Return (X, Y) of the center of cell containing provided text 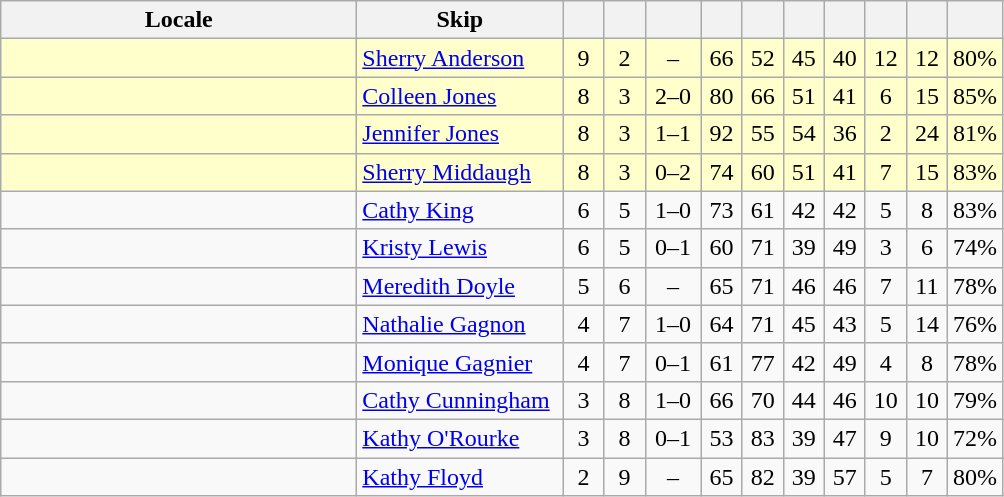
Kristy Lewis (460, 248)
14 (926, 324)
74% (974, 248)
57 (844, 477)
76% (974, 324)
70 (762, 400)
74 (722, 172)
79% (974, 400)
81% (974, 134)
0–2 (673, 172)
47 (844, 438)
Sherry Middaugh (460, 172)
82 (762, 477)
Meredith Doyle (460, 286)
92 (722, 134)
54 (804, 134)
2–0 (673, 96)
11 (926, 286)
44 (804, 400)
1–1 (673, 134)
36 (844, 134)
72% (974, 438)
Cathy King (460, 210)
43 (844, 324)
83 (762, 438)
73 (722, 210)
85% (974, 96)
52 (762, 58)
40 (844, 58)
77 (762, 362)
Jennifer Jones (460, 134)
Sherry Anderson (460, 58)
24 (926, 134)
Locale (179, 20)
Cathy Cunningham (460, 400)
64 (722, 324)
Kathy Floyd (460, 477)
Monique Gagnier (460, 362)
Kathy O'Rourke (460, 438)
Nathalie Gagnon (460, 324)
55 (762, 134)
Skip (460, 20)
53 (722, 438)
Colleen Jones (460, 96)
80 (722, 96)
